From the cell containing the given text, extract its center point as [x, y] coordinate. 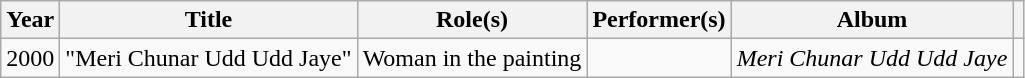
Role(s) [472, 20]
Year [30, 20]
Album [872, 20]
Woman in the painting [472, 58]
Performer(s) [659, 20]
Meri Chunar Udd Udd Jaye [872, 58]
"Meri Chunar Udd Udd Jaye" [208, 58]
2000 [30, 58]
Title [208, 20]
